Pinpoint the cell where the given text exists, returning its (x, y) midpoint coordinate. 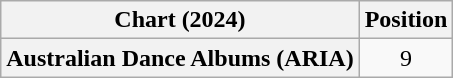
Chart (2024) (180, 20)
Position (406, 20)
Australian Dance Albums (ARIA) (180, 58)
9 (406, 58)
